Pinpoint the cell where the given text exists, returning its (X, Y) midpoint coordinate. 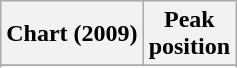
Peak position (189, 34)
Chart (2009) (72, 34)
